Return [x, y] of the center of cell containing provided text 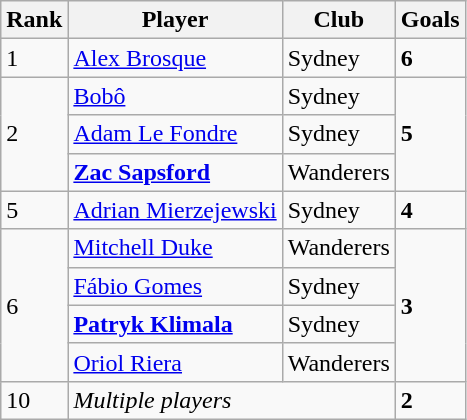
Fábio Gomes [175, 286]
Oriol Riera [175, 362]
Player [175, 20]
10 [34, 400]
Patryk Klimala [175, 324]
Adrian Mierzejewski [175, 210]
1 [34, 58]
4 [430, 210]
Multiple players [232, 400]
Adam Le Fondre [175, 134]
Bobô [175, 96]
Goals [430, 20]
Rank [34, 20]
Club [338, 20]
Zac Sapsford [175, 172]
Alex Brosque [175, 58]
Mitchell Duke [175, 248]
3 [430, 305]
